Scan for the cell matching the given text and deliver its [x, y] coordinate at center. 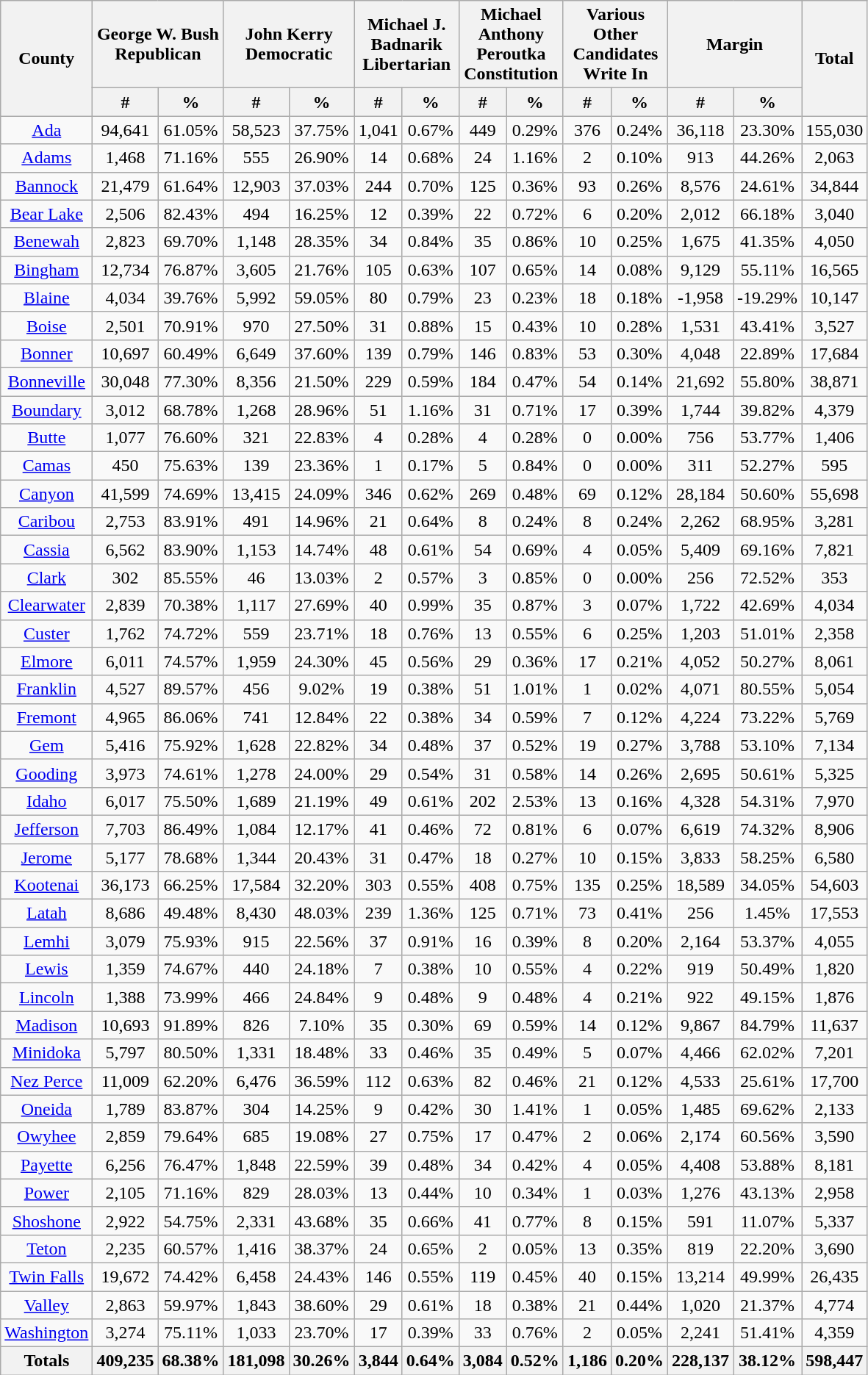
2,922 [125, 1221]
269 [482, 494]
Canyon [47, 494]
184 [482, 381]
376 [587, 130]
4,408 [701, 1165]
228,137 [701, 1361]
4,965 [125, 717]
0.88% [431, 326]
84.79% [767, 1025]
1,628 [256, 745]
0.17% [431, 466]
0.10% [639, 158]
5,797 [125, 1053]
Clark [47, 578]
11.07% [767, 1221]
10,693 [125, 1025]
3,973 [125, 773]
Kootenai [47, 886]
1,203 [701, 633]
1,416 [256, 1249]
Bear Lake [47, 214]
1,276 [701, 1193]
72 [482, 829]
Payette [47, 1165]
5,992 [256, 298]
24.18% [322, 969]
74.42% [191, 1277]
27.69% [322, 606]
1,268 [256, 409]
Totals [47, 1361]
0.03% [639, 1193]
3,527 [835, 326]
0.57% [431, 578]
82.43% [191, 214]
28.03% [322, 1193]
3,788 [701, 745]
105 [378, 270]
22.56% [322, 941]
12,734 [125, 270]
23.36% [322, 466]
7,821 [835, 550]
Nez Perce [47, 1081]
1,406 [835, 438]
55.80% [767, 381]
83.87% [191, 1109]
Margin [735, 44]
24.61% [767, 186]
15 [482, 326]
2,262 [701, 522]
Latah [47, 913]
Adams [47, 158]
2,331 [256, 1221]
4,527 [125, 689]
4,048 [701, 353]
2,839 [125, 606]
7,134 [835, 745]
38,871 [835, 381]
68.78% [191, 409]
30 [482, 1109]
6,649 [256, 353]
Custer [47, 633]
Total [835, 59]
3,605 [256, 270]
12.17% [322, 829]
Madison [47, 1025]
Bannock [47, 186]
4,071 [701, 689]
75.92% [191, 745]
3,079 [125, 941]
3,012 [125, 409]
28,184 [701, 494]
54.75% [191, 1221]
1,531 [701, 326]
89.57% [191, 689]
George W. BushRepublican [158, 44]
86.06% [191, 717]
107 [482, 270]
74.32% [767, 829]
83.91% [191, 522]
Twin Falls [47, 1277]
12,903 [256, 186]
17,700 [835, 1081]
0.87% [535, 606]
23.30% [767, 130]
0.02% [639, 689]
54,603 [835, 886]
County [47, 59]
80.55% [767, 689]
Boundary [47, 409]
34,844 [835, 186]
93 [587, 186]
9.02% [322, 689]
466 [256, 997]
38.12% [767, 1361]
53.37% [767, 941]
32.20% [322, 886]
1,689 [256, 801]
0.72% [535, 214]
74.61% [191, 773]
819 [701, 1249]
1,020 [701, 1304]
36.59% [322, 1081]
73.22% [767, 717]
13,214 [701, 1277]
0.99% [431, 606]
42.69% [767, 606]
440 [256, 969]
50.61% [767, 773]
50.49% [767, 969]
55.11% [767, 270]
13,415 [256, 494]
8,356 [256, 381]
Various Other CandidatesWrite In [615, 44]
9,867 [701, 1025]
49.15% [767, 997]
7.10% [322, 1025]
3,844 [378, 1361]
0.77% [535, 1221]
37.75% [322, 130]
25.61% [767, 1081]
559 [256, 633]
24.84% [322, 997]
0.18% [639, 298]
-19.29% [767, 298]
53.10% [767, 745]
48 [378, 550]
17,584 [256, 886]
1,388 [125, 997]
62.02% [767, 1053]
1,153 [256, 550]
1,959 [256, 661]
9,129 [701, 270]
2,164 [701, 941]
Lincoln [47, 997]
Franklin [47, 689]
49.48% [191, 913]
48.03% [322, 913]
22.89% [767, 353]
0.41% [639, 913]
73.99% [191, 997]
Clearwater [47, 606]
17,553 [835, 913]
4,052 [701, 661]
10,697 [125, 353]
4,050 [835, 242]
6,017 [125, 801]
41.35% [767, 242]
John KerryDemocratic [289, 44]
28.35% [322, 242]
6,011 [125, 661]
8,430 [256, 913]
83.90% [191, 550]
0.69% [535, 550]
44.26% [767, 158]
54.31% [767, 801]
181,098 [256, 1361]
41,599 [125, 494]
6,580 [835, 858]
18.48% [322, 1053]
8,061 [835, 661]
1,077 [125, 438]
49 [378, 801]
Boise [47, 326]
14.25% [322, 1109]
2,958 [835, 1193]
302 [125, 578]
Blaine [47, 298]
2,105 [125, 1193]
2,823 [125, 242]
78.68% [191, 858]
685 [256, 1137]
0.58% [535, 773]
8,906 [835, 829]
36,118 [701, 130]
Butte [47, 438]
112 [378, 1081]
21.76% [322, 270]
0.56% [431, 661]
1.45% [767, 913]
0.14% [639, 381]
970 [256, 326]
43.41% [767, 326]
6,619 [701, 829]
2,235 [125, 1249]
5,337 [835, 1221]
1,331 [256, 1053]
0.43% [535, 326]
2,012 [701, 214]
494 [256, 214]
6,562 [125, 550]
50.60% [767, 494]
72.52% [767, 578]
5,769 [835, 717]
39.76% [191, 298]
353 [835, 578]
80 [378, 298]
24.30% [322, 661]
0.06% [639, 1137]
3,833 [701, 858]
22.82% [322, 745]
51.41% [767, 1333]
456 [256, 689]
1,722 [701, 606]
5,177 [125, 858]
239 [378, 913]
4,379 [835, 409]
62.20% [191, 1081]
Jerome [47, 858]
0.35% [639, 1249]
1,041 [378, 130]
-1,958 [701, 298]
1.36% [431, 913]
Washington [47, 1333]
135 [587, 886]
58.25% [767, 858]
598,447 [835, 1361]
2,695 [701, 773]
491 [256, 522]
0.68% [431, 158]
0.86% [535, 242]
13.03% [322, 578]
79.64% [191, 1137]
1,148 [256, 242]
Benewah [47, 242]
Fremont [47, 717]
1,186 [587, 1361]
14.96% [322, 522]
23 [482, 298]
0.16% [639, 801]
2,241 [701, 1333]
12.84% [322, 717]
595 [835, 466]
2,501 [125, 326]
12 [378, 214]
37.03% [322, 186]
7,970 [835, 801]
0.81% [535, 829]
94,641 [125, 130]
346 [378, 494]
0.62% [431, 494]
Valley [47, 1304]
24.43% [322, 1277]
68.38% [191, 1361]
2,358 [835, 633]
75.63% [191, 466]
36,173 [125, 886]
77.30% [191, 381]
1,744 [701, 409]
2,506 [125, 214]
68.95% [767, 522]
6,476 [256, 1081]
21.19% [322, 801]
Owyhee [47, 1137]
45 [378, 661]
69.16% [767, 550]
5,416 [125, 745]
27.50% [322, 326]
0.85% [535, 578]
3,281 [835, 522]
14.74% [322, 550]
76.87% [191, 270]
922 [701, 997]
Lemhi [47, 941]
4,774 [835, 1304]
915 [256, 941]
22.59% [322, 1165]
Bonneville [47, 381]
16 [482, 941]
1,117 [256, 606]
16,565 [835, 270]
0.54% [431, 773]
28.96% [322, 409]
75.93% [191, 941]
0.29% [535, 130]
0.83% [535, 353]
2,063 [835, 158]
7,201 [835, 1053]
1.01% [535, 689]
555 [256, 158]
2,859 [125, 1137]
16.25% [322, 214]
2,863 [125, 1304]
1,675 [701, 242]
741 [256, 717]
3,590 [835, 1137]
43.13% [767, 1193]
244 [378, 186]
450 [125, 466]
4,359 [835, 1333]
1,848 [256, 1165]
1,359 [125, 969]
24.09% [322, 494]
11,009 [125, 1081]
409,235 [125, 1361]
34.05% [767, 886]
17,684 [835, 353]
49.99% [767, 1277]
61.05% [191, 130]
Minidoka [47, 1053]
1,789 [125, 1109]
24.00% [322, 773]
591 [701, 1221]
74.72% [191, 633]
826 [256, 1025]
Camas [47, 466]
76.47% [191, 1165]
43.68% [322, 1221]
0.22% [639, 969]
80.50% [191, 1053]
58,523 [256, 130]
829 [256, 1193]
Power [47, 1193]
26.90% [322, 158]
Idaho [47, 801]
Bonner [47, 353]
Caribou [47, 522]
60.56% [767, 1137]
1,033 [256, 1333]
0.45% [535, 1277]
53 [587, 353]
37.60% [322, 353]
408 [482, 886]
75.11% [191, 1333]
119 [482, 1277]
5,054 [835, 689]
39.82% [767, 409]
Cassia [47, 550]
311 [701, 466]
1,278 [256, 773]
4,224 [701, 717]
3,040 [835, 214]
4,533 [701, 1081]
86.49% [191, 829]
11,637 [835, 1025]
19,672 [125, 1277]
22.83% [322, 438]
22.20% [767, 1249]
919 [701, 969]
756 [701, 438]
39 [378, 1165]
70.38% [191, 606]
74.69% [191, 494]
2,133 [835, 1109]
8,576 [701, 186]
Lewis [47, 969]
19.08% [322, 1137]
304 [256, 1109]
21,479 [125, 186]
21.50% [322, 381]
0.49% [535, 1053]
60.57% [191, 1249]
6,458 [256, 1277]
74.67% [191, 969]
1.41% [535, 1109]
202 [482, 801]
7,703 [125, 829]
59.05% [322, 298]
52.27% [767, 466]
2,753 [125, 522]
3,690 [835, 1249]
23.70% [322, 1333]
Ada [47, 130]
Teton [47, 1249]
229 [378, 381]
23.71% [322, 633]
76.60% [191, 438]
20.43% [322, 858]
66.18% [767, 214]
0.34% [535, 1193]
4,328 [701, 801]
0.91% [431, 941]
53.88% [767, 1165]
1,084 [256, 829]
74.57% [191, 661]
Shoshone [47, 1221]
8,181 [835, 1165]
59.97% [191, 1304]
321 [256, 438]
69.70% [191, 242]
Oneida [47, 1109]
46 [256, 578]
1,485 [701, 1109]
91.89% [191, 1025]
69.62% [767, 1109]
27 [378, 1137]
30,048 [125, 381]
66.25% [191, 886]
0.08% [639, 270]
3,084 [482, 1361]
155,030 [835, 130]
51.01% [767, 633]
Michael J. BadnarikLibertarian [406, 44]
73 [587, 913]
60.49% [191, 353]
2,174 [701, 1137]
53.77% [767, 438]
75.50% [191, 801]
61.64% [191, 186]
1,820 [835, 969]
55,698 [835, 494]
85.55% [191, 578]
1,762 [125, 633]
38.37% [322, 1249]
26,435 [835, 1277]
10,147 [835, 298]
Gooding [47, 773]
0.23% [535, 298]
Jefferson [47, 829]
913 [701, 158]
50.27% [767, 661]
0.67% [431, 130]
21.37% [767, 1304]
1,344 [256, 858]
6,256 [125, 1165]
30.26% [322, 1361]
Bingham [47, 270]
Elmore [47, 661]
82 [482, 1081]
38.60% [322, 1304]
0.70% [431, 186]
4,055 [835, 941]
70.91% [191, 326]
4,466 [701, 1053]
8,686 [125, 913]
0.66% [431, 1221]
21,692 [701, 381]
3,274 [125, 1333]
449 [482, 130]
1,876 [835, 997]
5,409 [701, 550]
1,843 [256, 1304]
1,468 [125, 158]
Michael Anthony PeroutkaConstitution [511, 44]
303 [378, 886]
18,589 [701, 886]
2.53% [535, 801]
5,325 [835, 773]
Gem [47, 745]
